Output the [X, Y] coordinate of the center of the cell containing the given text.  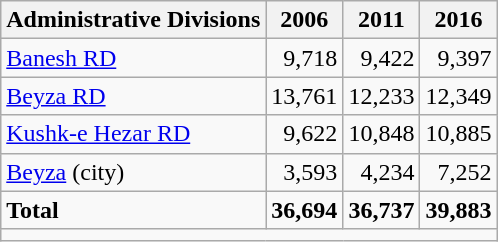
9,397 [458, 58]
36,737 [382, 210]
12,233 [382, 96]
36,694 [304, 210]
39,883 [458, 210]
Administrative Divisions [134, 20]
2011 [382, 20]
9,422 [382, 58]
4,234 [382, 172]
10,848 [382, 134]
2016 [458, 20]
10,885 [458, 134]
7,252 [458, 172]
Kushk-e Hezar RD [134, 134]
Banesh RD [134, 58]
Beyza (city) [134, 172]
2006 [304, 20]
Total [134, 210]
13,761 [304, 96]
9,718 [304, 58]
Beyza RD [134, 96]
12,349 [458, 96]
9,622 [304, 134]
3,593 [304, 172]
